Return [x, y] of the center of cell containing provided text 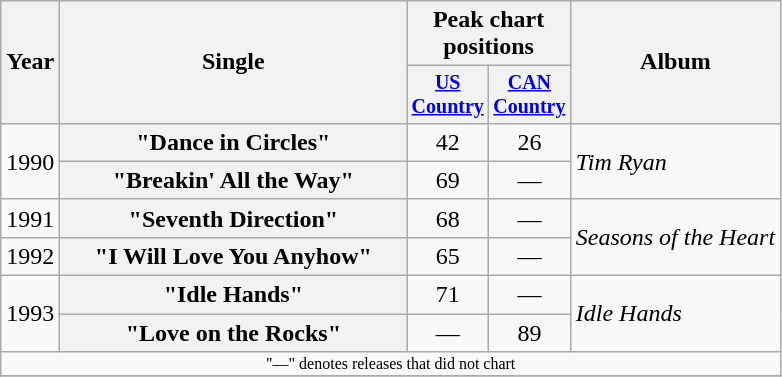
CAN Country [530, 94]
65 [448, 256]
US Country [448, 94]
"Breakin' All the Way" [234, 180]
"—" denotes releases that did not chart [391, 364]
"I Will Love You Anyhow" [234, 256]
"Seventh Direction" [234, 218]
26 [530, 142]
71 [448, 295]
Peak chartpositions [488, 34]
Album [675, 62]
68 [448, 218]
Tim Ryan [675, 161]
"Idle Hands" [234, 295]
89 [530, 333]
Seasons of the Heart [675, 237]
Idle Hands [675, 314]
1993 [30, 314]
1992 [30, 256]
42 [448, 142]
1990 [30, 161]
"Love on the Rocks" [234, 333]
Single [234, 62]
1991 [30, 218]
69 [448, 180]
"Dance in Circles" [234, 142]
Year [30, 62]
